Return (X, Y) of the center of cell containing provided text 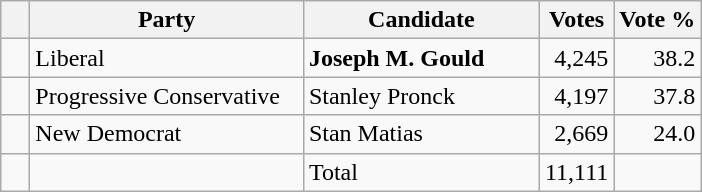
Stanley Pronck (421, 96)
Stan Matias (421, 134)
Total (421, 172)
2,669 (576, 134)
Liberal (167, 58)
New Democrat (167, 134)
Joseph M. Gould (421, 58)
4,245 (576, 58)
Candidate (421, 20)
Progressive Conservative (167, 96)
11,111 (576, 172)
Vote % (658, 20)
37.8 (658, 96)
Votes (576, 20)
Party (167, 20)
38.2 (658, 58)
24.0 (658, 134)
4,197 (576, 96)
